Find where the given text appears and provide that cell's center as (X, Y) coordinate. 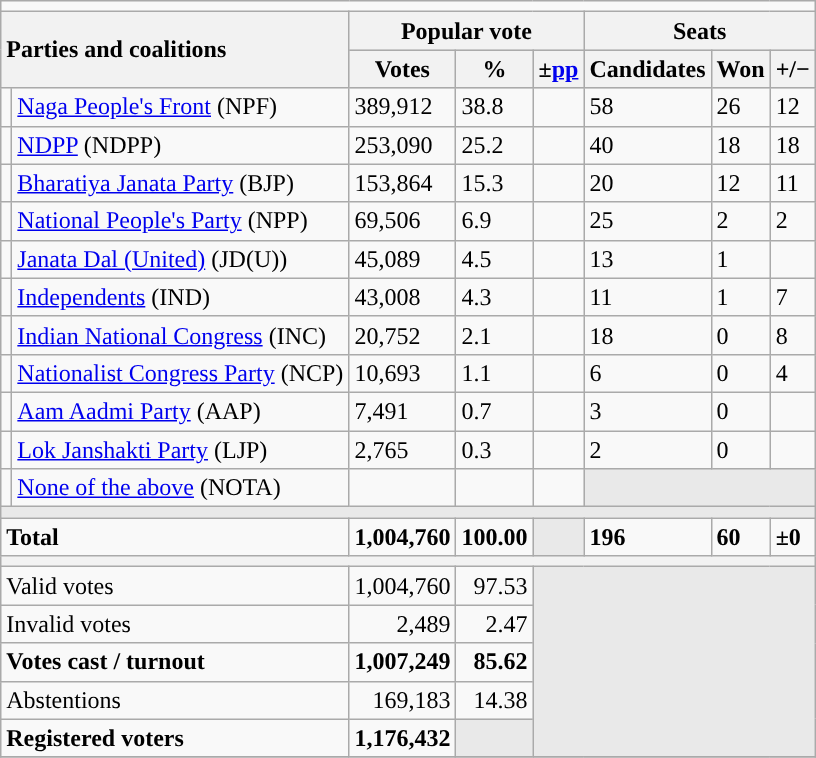
6 (648, 373)
National People's Party (NPP) (180, 221)
Registered voters (175, 738)
389,912 (402, 107)
Naga People's Front (NPF) (180, 107)
253,090 (402, 145)
100.00 (494, 537)
Popular vote (466, 31)
±pp (558, 69)
1,176,432 (402, 738)
+/− (792, 69)
26 (740, 107)
4.5 (494, 259)
Won (740, 69)
2,765 (402, 449)
43,008 (402, 297)
8 (792, 335)
Indian National Congress (INC) (180, 335)
14.38 (494, 700)
Independents (IND) (180, 297)
Votes (402, 69)
45,089 (402, 259)
% (494, 69)
Parties and coalitions (175, 50)
±0 (792, 537)
0.3 (494, 449)
20 (648, 183)
4 (792, 373)
69,506 (402, 221)
97.53 (494, 586)
Votes cast / turnout (175, 662)
20,752 (402, 335)
Bharatiya Janata Party (BJP) (180, 183)
Invalid votes (175, 624)
None of the above (NOTA) (180, 488)
196 (648, 537)
85.62 (494, 662)
10,693 (402, 373)
2,489 (402, 624)
Candidates (648, 69)
Nationalist Congress Party (NCP) (180, 373)
0.7 (494, 411)
NDPP (NDPP) (180, 145)
2.47 (494, 624)
58 (648, 107)
7 (792, 297)
Seats (700, 31)
Total (175, 537)
60 (740, 537)
40 (648, 145)
38.8 (494, 107)
3 (648, 411)
25.2 (494, 145)
Aam Aadmi Party (AAP) (180, 411)
13 (648, 259)
Abstentions (175, 700)
Janata Dal (United) (JD(U)) (180, 259)
25 (648, 221)
1,007,249 (402, 662)
1.1 (494, 373)
Valid votes (175, 586)
4.3 (494, 297)
7,491 (402, 411)
153,864 (402, 183)
2.1 (494, 335)
15.3 (494, 183)
169,183 (402, 700)
6.9 (494, 221)
Lok Janshakti Party (LJP) (180, 449)
